Identify which cell holds the provided text, then report its (x, y) central coordinate. 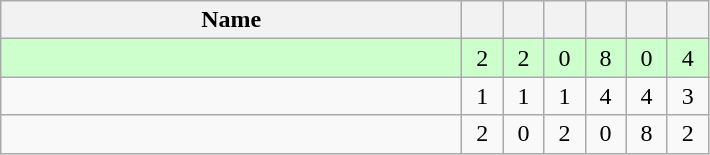
Name (232, 20)
3 (688, 96)
